Detect which cell encompasses the target text, then output its [x, y] center coordinate. 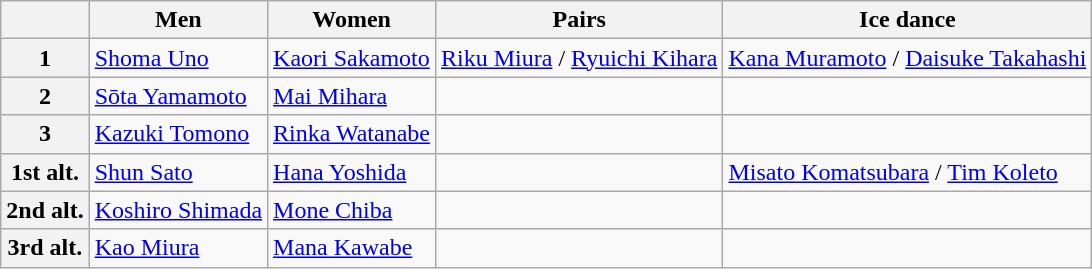
Sōta Yamamoto [178, 96]
1st alt. [45, 172]
Koshiro Shimada [178, 210]
Shun Sato [178, 172]
Riku Miura / Ryuichi Kihara [580, 58]
Hana Yoshida [352, 172]
Kaori Sakamoto [352, 58]
Shoma Uno [178, 58]
3rd alt. [45, 248]
Women [352, 20]
Mai Mihara [352, 96]
Mone Chiba [352, 210]
2 [45, 96]
Ice dance [908, 20]
Rinka Watanabe [352, 134]
Men [178, 20]
Misato Komatsubara / Tim Koleto [908, 172]
Pairs [580, 20]
Kao Miura [178, 248]
Mana Kawabe [352, 248]
3 [45, 134]
Kazuki Tomono [178, 134]
2nd alt. [45, 210]
1 [45, 58]
Kana Muramoto / Daisuke Takahashi [908, 58]
